Extract the (X, Y) coordinate from the center of the cell holding the provided text.  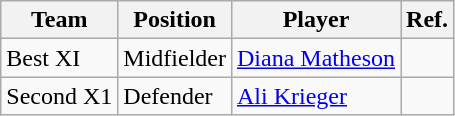
Defender (175, 96)
Position (175, 20)
Diana Matheson (316, 58)
Ali Krieger (316, 96)
Midfielder (175, 58)
Best XI (60, 58)
Team (60, 20)
Player (316, 20)
Ref. (428, 20)
Second X1 (60, 96)
